Determine the (X, Y) coordinate at the center of the cell enclosing the given text.  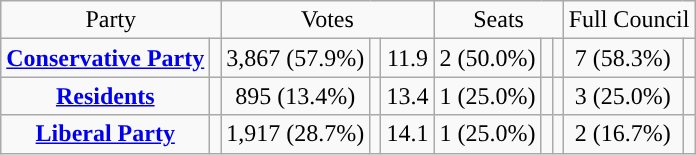
Votes (328, 20)
14.1 (408, 134)
Liberal Party (106, 134)
Full Council (629, 20)
Party (111, 20)
Conservative Party (106, 58)
13.4 (408, 96)
Residents (106, 96)
1,917 (28.7%) (296, 134)
Seats (498, 20)
2 (16.7%) (622, 134)
3,867 (57.9%) (296, 58)
895 (13.4%) (296, 96)
7 (58.3%) (622, 58)
3 (25.0%) (622, 96)
2 (50.0%) (488, 58)
11.9 (408, 58)
